Determine the [x, y] coordinate at the center of the cell enclosing the given text.  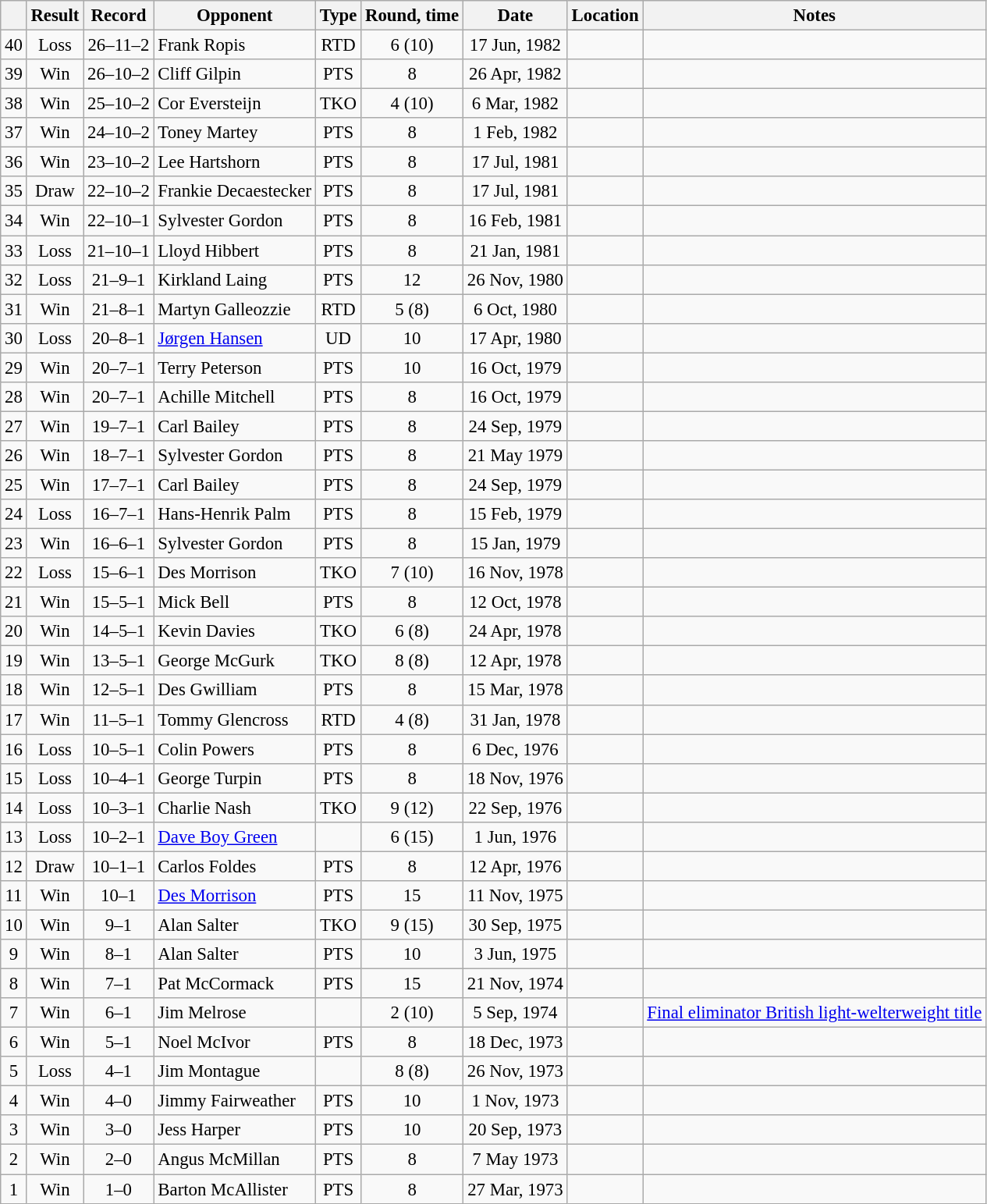
Achille Mitchell [234, 397]
8–1 [119, 954]
7 (10) [412, 573]
Jess Harper [234, 1131]
34 [14, 221]
29 [14, 368]
16 Feb, 1981 [516, 221]
Cliff Gilpin [234, 74]
6 (15) [412, 837]
1 Jun, 1976 [516, 837]
4–0 [119, 1101]
Lloyd Hibbert [234, 250]
Des Gwilliam [234, 691]
21 May 1979 [516, 456]
32 [14, 279]
Frank Ropis [234, 45]
25–10–2 [119, 104]
Notes [815, 16]
Tommy Glencross [234, 719]
Charlie Nash [234, 808]
26–11–2 [119, 45]
Toney Martey [234, 133]
17–7–1 [119, 485]
22 [14, 573]
2 (10) [412, 1013]
Type [338, 16]
1–0 [119, 1189]
6 Mar, 1982 [516, 104]
Frankie Decaestecker [234, 191]
4 (8) [412, 719]
15 Feb, 1979 [516, 514]
16–7–1 [119, 514]
23–10–2 [119, 162]
12 Apr, 1976 [516, 866]
24–10–2 [119, 133]
Colin Powers [234, 749]
26 Apr, 1982 [516, 74]
George McGurk [234, 661]
Pat McCormack [234, 984]
14 [14, 808]
27 Mar, 1973 [516, 1189]
Noel McIvor [234, 1042]
4 (10) [412, 104]
33 [14, 250]
Opponent [234, 16]
11–5–1 [119, 719]
Lee Hartshorn [234, 162]
Hans-Henrik Palm [234, 514]
37 [14, 133]
10–1 [119, 896]
17 Jun, 1982 [516, 45]
9 (15) [412, 925]
6 (8) [412, 631]
5–1 [119, 1042]
26 Nov, 1980 [516, 279]
Barton McAllister [234, 1189]
Kirkland Laing [234, 279]
20 [14, 631]
15–6–1 [119, 573]
18 Dec, 1973 [516, 1042]
Location [605, 16]
16 Nov, 1978 [516, 573]
28 [14, 397]
Jim Montague [234, 1071]
9 [14, 954]
19–7–1 [119, 426]
9 (12) [412, 808]
30 Sep, 1975 [516, 925]
6 (10) [412, 45]
12–5–1 [119, 691]
9–1 [119, 925]
Jørgen Hansen [234, 338]
7 May 1973 [516, 1160]
25 [14, 485]
George Turpin [234, 778]
12 Oct, 1978 [516, 602]
3 [14, 1131]
6 [14, 1042]
15 Mar, 1978 [516, 691]
21–10–1 [119, 250]
21–8–1 [119, 309]
2–0 [119, 1160]
23 [14, 544]
6 Oct, 1980 [516, 309]
4–1 [119, 1071]
Round, time [412, 16]
21–9–1 [119, 279]
Mick Bell [234, 602]
Carlos Foldes [234, 866]
20–8–1 [119, 338]
22 Sep, 1976 [516, 808]
7–1 [119, 984]
Martyn Galleozzie [234, 309]
5 (8) [412, 309]
1 Feb, 1982 [516, 133]
10–4–1 [119, 778]
10–1–1 [119, 866]
36 [14, 162]
5 [14, 1071]
6–1 [119, 1013]
13 [14, 837]
3 Jun, 1975 [516, 954]
Result [55, 16]
26 Nov, 1973 [516, 1071]
1 [14, 1189]
21 [14, 602]
10–2–1 [119, 837]
16 [14, 749]
12 Apr, 1978 [516, 661]
38 [14, 104]
26 [14, 456]
40 [14, 45]
1 Nov, 1973 [516, 1101]
21 Nov, 1974 [516, 984]
24 Apr, 1978 [516, 631]
7 [14, 1013]
22–10–2 [119, 191]
Final eliminator British light-welterweight title [815, 1013]
11 [14, 896]
Kevin Davies [234, 631]
3–0 [119, 1131]
31 Jan, 1978 [516, 719]
18 [14, 691]
14–5–1 [119, 631]
15–5–1 [119, 602]
Dave Boy Green [234, 837]
10–5–1 [119, 749]
35 [14, 191]
15 Jan, 1979 [516, 544]
Jim Melrose [234, 1013]
Record [119, 16]
19 [14, 661]
Terry Peterson [234, 368]
18 Nov, 1976 [516, 778]
UD [338, 338]
18–7–1 [119, 456]
4 [14, 1101]
26–10–2 [119, 74]
2 [14, 1160]
16–6–1 [119, 544]
11 Nov, 1975 [516, 896]
5 Sep, 1974 [516, 1013]
Cor Eversteijn [234, 104]
27 [14, 426]
Jimmy Fairweather [234, 1101]
22–10–1 [119, 221]
10–3–1 [119, 808]
31 [14, 309]
24 [14, 514]
13–5–1 [119, 661]
39 [14, 74]
21 Jan, 1981 [516, 250]
Date [516, 16]
17 [14, 719]
Angus McMillan [234, 1160]
6 Dec, 1976 [516, 749]
17 Apr, 1980 [516, 338]
30 [14, 338]
20 Sep, 1973 [516, 1131]
